Identify which cell holds the provided text, then report its (X, Y) central coordinate. 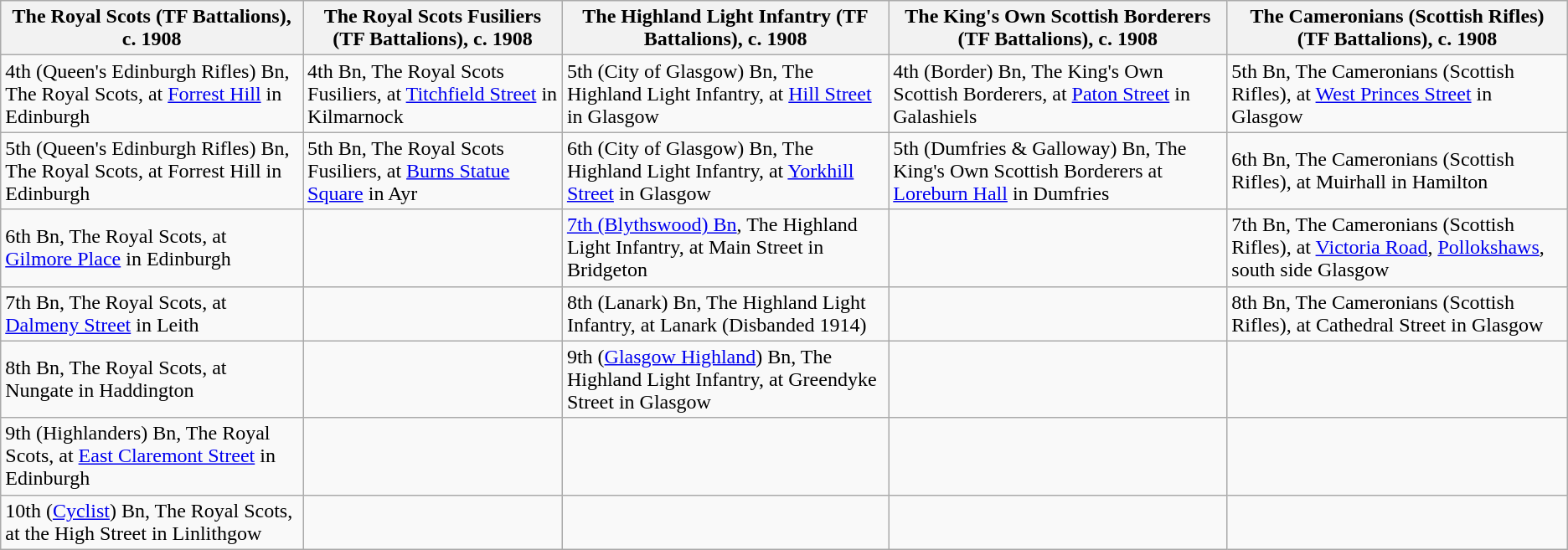
9th (Highlanders) Bn, The Royal Scots, at East Claremont Street in Edinburgh (152, 456)
4th Bn, The Royal Scots Fusiliers, at Titchfield Street in Kilmarnock (433, 94)
8th (Lanark) Bn, The Highland Light Infantry, at Lanark (Disbanded 1914) (725, 313)
8th Bn, The Royal Scots, at Nungate in Haddington (152, 379)
5th Bn, The Cameronians (Scottish Rifles), at West Princes Street in Glasgow (1397, 94)
The Cameronians (Scottish Rifles) (TF Battalions), c. 1908 (1397, 28)
7th Bn, The Royal Scots, at Dalmeny Street in Leith (152, 313)
5th (Dumfries & Galloway) Bn, The King's Own Scottish Borderers at Loreburn Hall in Dumfries (1058, 171)
5th (City of Glasgow) Bn, The Highland Light Infantry, at Hill Street in Glasgow (725, 94)
6th Bn, The Cameronians (Scottish Rifles), at Muirhall in Hamilton (1397, 171)
8th Bn, The Cameronians (Scottish Rifles), at Cathedral Street in Glasgow (1397, 313)
The Royal Scots (TF Battalions), c. 1908 (152, 28)
9th (Glasgow Highland) Bn, The Highland Light Infantry, at Greendyke Street in Glasgow (725, 379)
The King's Own Scottish Borderers (TF Battalions), c. 1908 (1058, 28)
7th (Blythswood) Bn, The Highland Light Infantry, at Main Street in Bridgeton (725, 248)
4th (Queen's Edinburgh Rifles) Bn, The Royal Scots, at Forrest Hill in Edinburgh (152, 94)
The Royal Scots Fusiliers (TF Battalions), c. 1908 (433, 28)
6th Bn, The Royal Scots, at Gilmore Place in Edinburgh (152, 248)
10th (Cyclist) Bn, The Royal Scots, at the High Street in Linlithgow (152, 522)
5th Bn, The Royal Scots Fusiliers, at Burns Statue Square in Ayr (433, 171)
The Highland Light Infantry (TF Battalions), c. 1908 (725, 28)
6th (City of Glasgow) Bn, The Highland Light Infantry, at Yorkhill Street in Glasgow (725, 171)
4th (Border) Bn, The King's Own Scottish Borderers, at Paton Street in Galashiels (1058, 94)
5th (Queen's Edinburgh Rifles) Bn, The Royal Scots, at Forrest Hill in Edinburgh (152, 171)
7th Bn, The Cameronians (Scottish Rifles), at Victoria Road, Pollokshaws, south side Glasgow (1397, 248)
